From the cell containing the given text, extract its center point as (X, Y) coordinate. 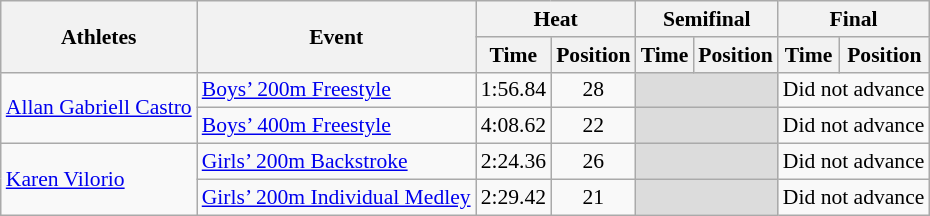
Allan Gabriell Castro (99, 108)
Girls’ 200m Backstroke (336, 162)
Final (854, 19)
1:56.84 (514, 90)
Event (336, 36)
Heat (556, 19)
Girls’ 200m Individual Medley (336, 197)
Semifinal (707, 19)
21 (593, 197)
Boys’ 400m Freestyle (336, 126)
2:29.42 (514, 197)
28 (593, 90)
4:08.62 (514, 126)
Karen Vilorio (99, 180)
Athletes (99, 36)
2:24.36 (514, 162)
Boys’ 200m Freestyle (336, 90)
22 (593, 126)
26 (593, 162)
